Locate the cell with the specified text and output its [x, y] center coordinate. 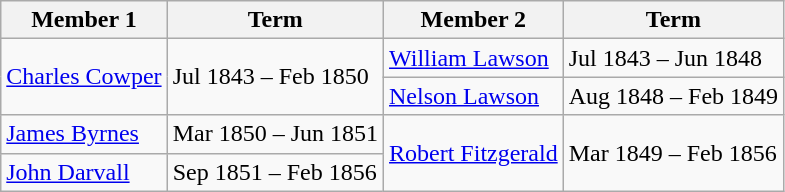
Member 1 [84, 20]
Mar 1850 – Jun 1851 [275, 134]
Nelson Lawson [474, 96]
Jul 1843 – Feb 1850 [275, 77]
Charles Cowper [84, 77]
Jul 1843 – Jun 1848 [673, 58]
Member 2 [474, 20]
William Lawson [474, 58]
James Byrnes [84, 134]
Mar 1849 – Feb 1856 [673, 153]
Sep 1851 – Feb 1856 [275, 172]
Robert Fitzgerald [474, 153]
John Darvall [84, 172]
Aug 1848 – Feb 1849 [673, 96]
